Capture the cell that displays the provided text and extract its (x, y) central coordinate. 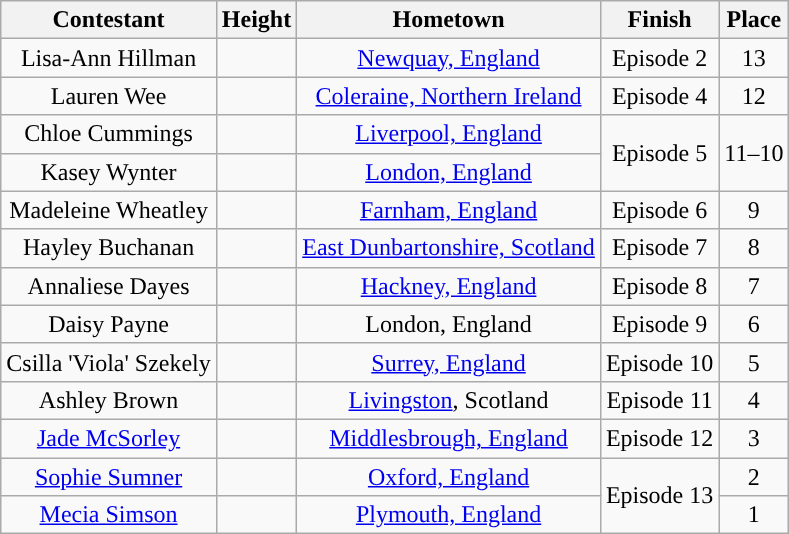
4 (754, 400)
Episode 9 (659, 324)
Plymouth, England (449, 515)
3 (754, 438)
8 (754, 248)
12 (754, 96)
Middlesbrough, England (449, 438)
Episode 8 (659, 286)
Hayley Buchanan (109, 248)
Episode 7 (659, 248)
Livingston, Scotland (449, 400)
Episode 11 (659, 400)
1 (754, 515)
6 (754, 324)
Hometown (449, 20)
Daisy Payne (109, 324)
7 (754, 286)
Csilla 'Viola' Szekely (109, 362)
Oxford, England (449, 477)
Hackney, England (449, 286)
Surrey, England (449, 362)
Lisa-Ann Hillman (109, 58)
Contestant (109, 20)
Coleraine, Northern Ireland (449, 96)
Episode 5 (659, 153)
Finish (659, 20)
Mecia Simson (109, 515)
Episode 2 (659, 58)
Episode 10 (659, 362)
11–10 (754, 153)
Ashley Brown (109, 400)
Episode 6 (659, 210)
Liverpool, England (449, 134)
Sophie Sumner (109, 477)
Height (256, 20)
Newquay, England (449, 58)
Episode 4 (659, 96)
13 (754, 58)
2 (754, 477)
5 (754, 362)
Lauren Wee (109, 96)
Chloe Cummings (109, 134)
East Dunbartonshire, Scotland (449, 248)
Kasey Wynter (109, 172)
9 (754, 210)
Madeleine Wheatley (109, 210)
Jade McSorley (109, 438)
Place (754, 20)
Farnham, England (449, 210)
Episode 13 (659, 496)
Episode 12 (659, 438)
Annaliese Dayes (109, 286)
